Output the (x, y) coordinate of the center of the cell containing the given text.  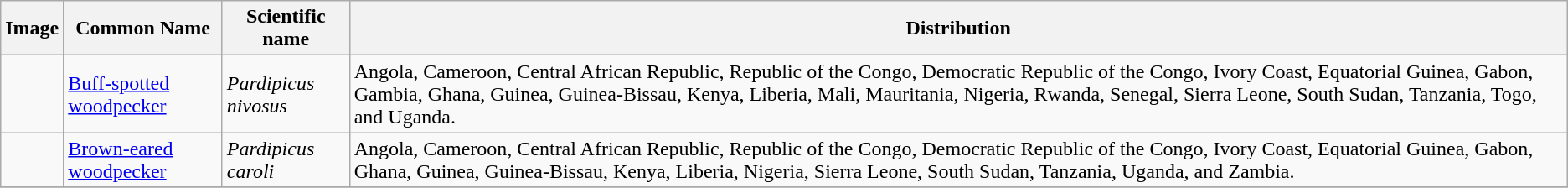
Common Name (143, 29)
Distribution (958, 29)
Scientific name (286, 29)
Pardipicus caroli (286, 159)
Buff-spotted woodpecker (143, 94)
Brown-eared woodpecker (143, 159)
Pardipicus nivosus (286, 94)
Image (32, 29)
